Identify which cell holds the provided text, then report its (x, y) central coordinate. 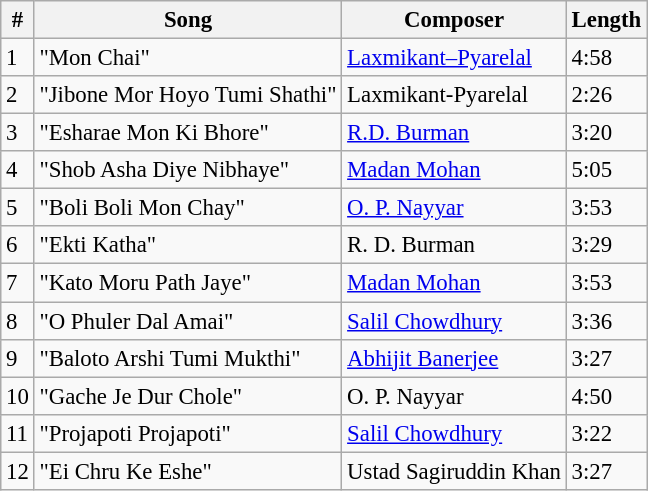
2:26 (606, 95)
3:29 (606, 245)
"Ekti Katha" (188, 245)
4 (18, 170)
# (18, 20)
4:50 (606, 396)
"Baloto Arshi Tumi Mukthi" (188, 358)
3:36 (606, 321)
"Esharae Mon Ki Bhore" (188, 133)
4:58 (606, 58)
"Shob Asha Diye Nibhaye" (188, 170)
Laxmikant-Pyarelal (454, 95)
R.D. Burman (454, 133)
Length (606, 20)
"Mon Chai" (188, 58)
Ustad Sagiruddin Khan (454, 471)
8 (18, 321)
"Projapoti Projapoti" (188, 433)
Song (188, 20)
Abhijit Banerjee (454, 358)
11 (18, 433)
10 (18, 396)
3:20 (606, 133)
"Gache Je Dur Chole" (188, 396)
"O Phuler Dal Amai" (188, 321)
1 (18, 58)
Laxmikant–Pyarelal (454, 58)
"Jibone Mor Hoyo Tumi Shathi" (188, 95)
3:22 (606, 433)
7 (18, 283)
"Ei Chru Ke Eshe" (188, 471)
2 (18, 95)
5 (18, 208)
"Boli Boli Mon Chay" (188, 208)
5:05 (606, 170)
6 (18, 245)
Composer (454, 20)
12 (18, 471)
R. D. Burman (454, 245)
3 (18, 133)
"Kato Moru Path Jaye" (188, 283)
9 (18, 358)
